Capture the cell that displays the provided text and extract its [X, Y] central coordinate. 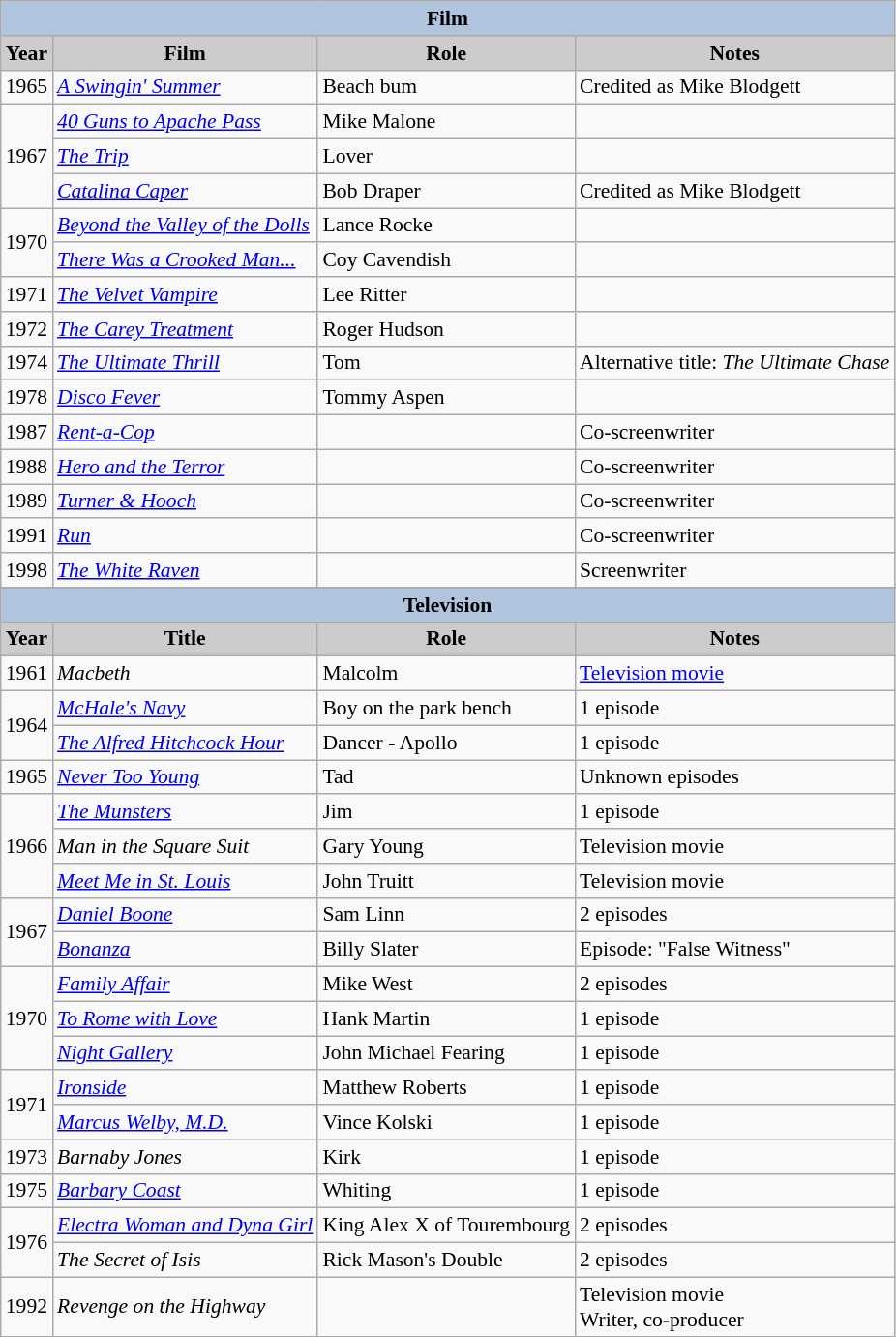
The Munsters [185, 812]
Title [185, 639]
Ironside [185, 1088]
The Trip [185, 157]
John Michael Fearing [446, 1053]
Screenwriter [734, 570]
Vince Kolski [446, 1122]
Whiting [446, 1191]
Disco Fever [185, 398]
1961 [27, 674]
1988 [27, 467]
1991 [27, 536]
Episode: "False Witness" [734, 950]
Revenge on the Highway [185, 1307]
1964 [27, 726]
Never Too Young [185, 777]
Mike West [446, 985]
Meet Me in St. Louis [185, 881]
Television [448, 605]
40 Guns to Apache Pass [185, 122]
Tom [446, 363]
To Rome with Love [185, 1018]
Hero and the Terror [185, 467]
McHale's Navy [185, 709]
The Velvet Vampire [185, 294]
Man in the Square Suit [185, 846]
Barnaby Jones [185, 1157]
Marcus Welby, M.D. [185, 1122]
Rick Mason's Double [446, 1261]
Billy Slater [446, 950]
Catalina Caper [185, 191]
Kirk [446, 1157]
Macbeth [185, 674]
Sam Linn [446, 915]
Night Gallery [185, 1053]
Matthew Roberts [446, 1088]
The Carey Treatment [185, 329]
Gary Young [446, 846]
Lee Ritter [446, 294]
Beyond the Valley of the Dolls [185, 226]
Family Affair [185, 985]
King Alex X of Tourembourg [446, 1226]
1987 [27, 433]
Television movieWriter, co-producer [734, 1307]
Malcolm [446, 674]
The Alfred Hitchcock Hour [185, 743]
1974 [27, 363]
1998 [27, 570]
Boy on the park bench [446, 709]
Hank Martin [446, 1018]
1972 [27, 329]
1978 [27, 398]
The White Raven [185, 570]
1992 [27, 1307]
Lance Rocke [446, 226]
Bob Draper [446, 191]
1966 [27, 846]
Beach bum [446, 87]
Tad [446, 777]
Tommy Aspen [446, 398]
There Was a Crooked Man... [185, 260]
Unknown episodes [734, 777]
1989 [27, 501]
Electra Woman and Dyna Girl [185, 1226]
1976 [27, 1243]
The Ultimate Thrill [185, 363]
Turner & Hooch [185, 501]
Jim [446, 812]
Lover [446, 157]
Run [185, 536]
1973 [27, 1157]
The Secret of Isis [185, 1261]
1975 [27, 1191]
Roger Hudson [446, 329]
Bonanza [185, 950]
Coy Cavendish [446, 260]
Barbary Coast [185, 1191]
A Swingin' Summer [185, 87]
John Truitt [446, 881]
Dancer - Apollo [446, 743]
Daniel Boone [185, 915]
Mike Malone [446, 122]
Rent-a-Cop [185, 433]
Alternative title: The Ultimate Chase [734, 363]
